Return the (x, y) coordinate for the center point of the cell that contains the specified text.  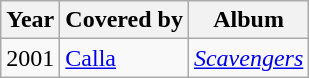
Covered by (124, 20)
2001 (30, 58)
Album (248, 20)
Calla (124, 58)
Scavengers (248, 58)
Year (30, 20)
